Pinpoint the cell where the given text exists, returning its [x, y] midpoint coordinate. 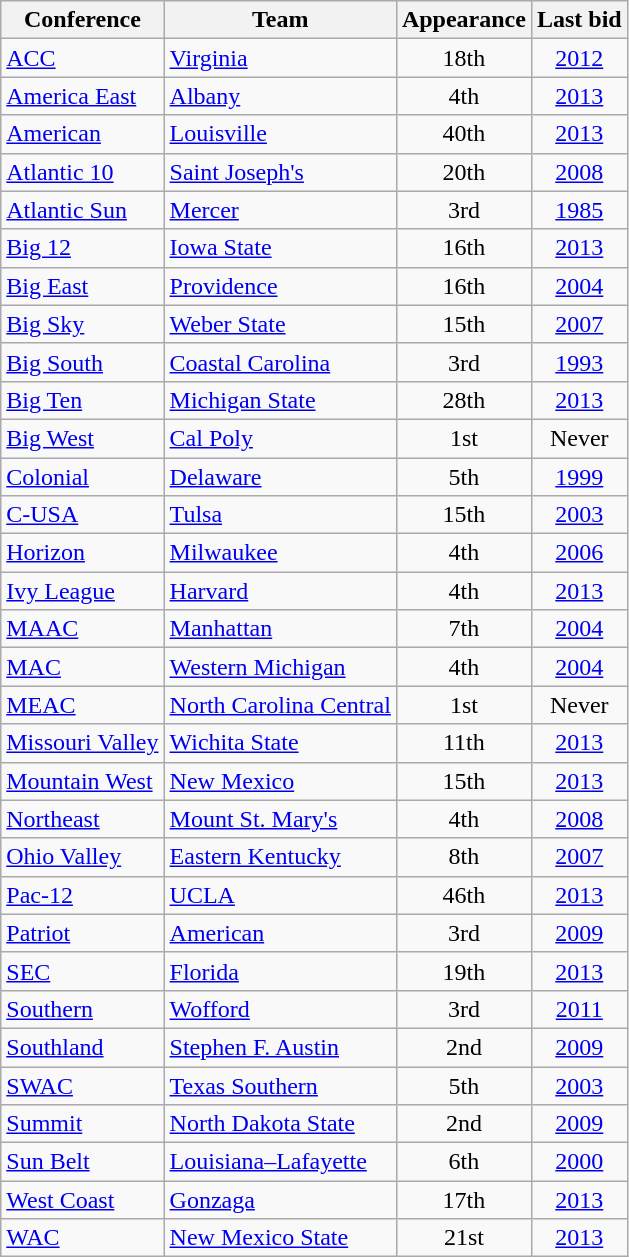
2000 [579, 1162]
Big Ten [82, 400]
1985 [579, 210]
Big Sky [82, 324]
Southern [82, 1009]
Albany [280, 96]
1999 [579, 477]
Western Michigan [280, 667]
2006 [579, 553]
2011 [579, 1009]
Atlantic Sun [82, 210]
Mercer [280, 210]
New Mexico State [280, 1238]
Virginia [280, 58]
7th [464, 629]
MAAC [82, 629]
Conference [82, 20]
North Dakota State [280, 1124]
Pac-12 [82, 895]
Michigan State [280, 400]
Louisville [280, 134]
Ivy League [82, 591]
Appearance [464, 20]
Patriot [82, 933]
20th [464, 172]
Southland [82, 1047]
Mountain West [82, 781]
19th [464, 971]
Cal Poly [280, 438]
Saint Joseph's [280, 172]
Tulsa [280, 515]
Sun Belt [82, 1162]
Team [280, 20]
46th [464, 895]
Horizon [82, 553]
Eastern Kentucky [280, 857]
UCLA [280, 895]
Big South [82, 362]
21st [464, 1238]
Coastal Carolina [280, 362]
Providence [280, 286]
ACC [82, 58]
MAC [82, 667]
Delaware [280, 477]
America East [82, 96]
Atlantic 10 [82, 172]
West Coast [82, 1200]
Manhattan [280, 629]
18th [464, 58]
Big 12 [82, 248]
SWAC [82, 1085]
Big West [82, 438]
40th [464, 134]
Northeast [82, 819]
Texas Southern [280, 1085]
6th [464, 1162]
8th [464, 857]
Big East [82, 286]
Iowa State [280, 248]
Gonzaga [280, 1200]
Last bid [579, 20]
Milwaukee [280, 553]
Wofford [280, 1009]
Louisiana–Lafayette [280, 1162]
28th [464, 400]
Summit [82, 1124]
2012 [579, 58]
C-USA [82, 515]
Colonial [82, 477]
WAC [82, 1238]
Stephen F. Austin [280, 1047]
North Carolina Central [280, 705]
MEAC [82, 705]
11th [464, 743]
Florida [280, 971]
Weber State [280, 324]
Missouri Valley [82, 743]
Wichita State [280, 743]
1993 [579, 362]
Ohio Valley [82, 857]
Mount St. Mary's [280, 819]
17th [464, 1200]
SEC [82, 971]
Harvard [280, 591]
New Mexico [280, 781]
